Provide the [X, Y] coordinate of the cell's center where the given text is located.  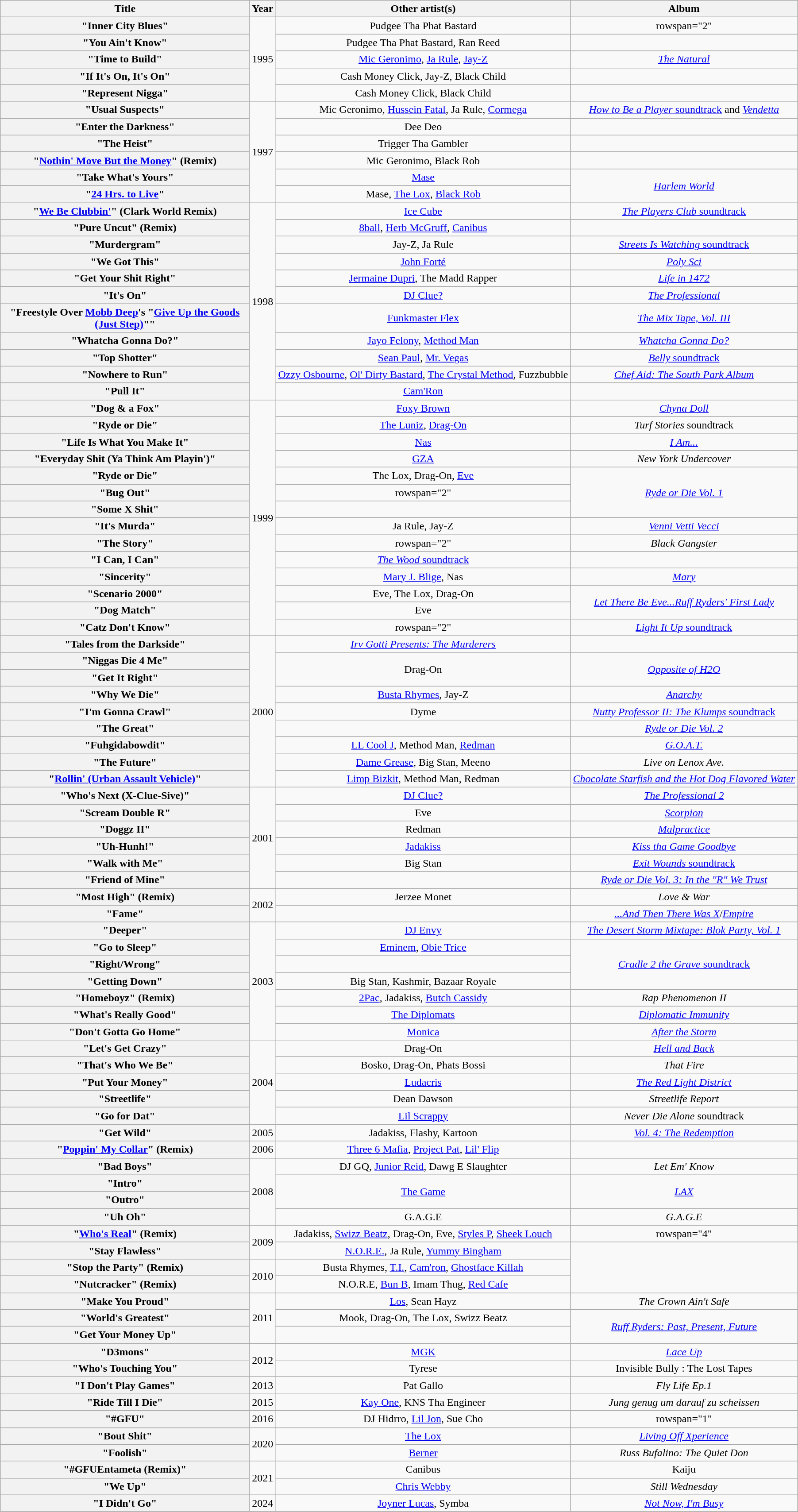
Let There Be Eve...Ruff Ryders' First Lady [684, 602]
"Most High" (Remix) [125, 897]
Life in 1472 [684, 278]
Venni Vetti Vecci [684, 526]
Streetlife Report [684, 1099]
"Stop the Party" (Remix) [125, 1267]
Lil Scrappy [423, 1116]
Lace Up [684, 1352]
"Murdergram" [125, 245]
Limp Bizkit, Method Man, Redman [423, 779]
Fly Life Ep.1 [684, 1385]
Jadakiss, Flashy, Kartoon [423, 1133]
"It's Murda" [125, 526]
"The Future" [125, 762]
Berner [423, 1453]
"Foolish" [125, 1453]
"Stay Flawless" [125, 1250]
Ryde or Die Vol. 3: In the "R" We Trust [684, 880]
Canibus [423, 1470]
Chef Aid: The South Park Album [684, 374]
"Scream Double R" [125, 813]
Tyrese [423, 1369]
MGK [423, 1352]
"Intro" [125, 1183]
Mic Geronimo, Ja Rule, Jay-Z [423, 59]
...And Then There Was X/Empire [684, 914]
"I'm Gonna Crawl" [125, 711]
Other artist(s) [423, 9]
"Tales from the Darkside" [125, 644]
The Mix Tape, Vol. III [684, 318]
GZA [423, 459]
"Streetlife" [125, 1099]
Live on Lenox Ave. [684, 762]
"The Story" [125, 543]
Dame Grease, Big Stan, Meeno [423, 762]
Opposite of H2O [684, 669]
Jung genug um darauf zu scheissen [684, 1402]
Jermaine Dupri, The Madd Rapper [423, 278]
Harlem World [684, 185]
"Pure Uncut" (Remix) [125, 228]
The Wood soundtrack [423, 560]
"Homeboyz" (Remix) [125, 998]
New York Undercover [684, 459]
Big Stan, Kashmir, Bazaar Royale [423, 981]
Monica [423, 1032]
Not Now, I'm Busy [684, 1503]
2024 [263, 1503]
The Natural [684, 59]
Irv Gotti Presents: The Murderers [423, 644]
"Doggz II" [125, 829]
2003 [263, 981]
2002 [263, 905]
"Sincerity" [125, 577]
"Getting Down" [125, 981]
"Who's Real" (Remix) [125, 1234]
The Lox [423, 1436]
"Everyday Shit (Ya Think Am Playin')" [125, 459]
"You Ain't Know" [125, 42]
"Life Is What You Make It" [125, 442]
John Forté [423, 262]
After the Storm [684, 1032]
Ozzy Osbourne, Ol' Dirty Bastard, The Crystal Method, Fuzzbubble [423, 374]
"#GFU" [125, 1419]
"Pull It" [125, 391]
Jerzee Monet [423, 897]
Light It Up soundtrack [684, 627]
Eminem, Obie Trice [423, 947]
Nutty Professor II: The Klumps soundtrack [684, 711]
"Uh Oh" [125, 1217]
8ball, Herb McGruff, Canibus [423, 228]
"Go for Dat" [125, 1116]
"We Got This" [125, 262]
2Pac, Jadakiss, Butch Cassidy [423, 998]
Diplomatic Immunity [684, 1014]
Big Stan [423, 863]
2005 [263, 1133]
Cam'Ron [423, 391]
2009 [263, 1242]
Dyme [423, 711]
"It's On" [125, 295]
The Professional 2 [684, 796]
Mic Geronimo, Black Rob [423, 160]
Eve, The Lox, Drag-On [423, 594]
Mary [684, 577]
"Nothin' Move But the Money" (Remix) [125, 160]
Mic Geronimo, Hussein Fatal, Ja Rule, Cormega [423, 110]
DJ GQ, Junior Reid, Dawg E Slaughter [423, 1166]
"That's Who We Be" [125, 1065]
rowspan="4" [684, 1234]
Chris Webby [423, 1486]
Russ Bufalino: The Quiet Don [684, 1453]
Album [684, 9]
Pat Gallo [423, 1385]
G.O.A.T. [684, 745]
Busta Rhymes, T.I., Cam'ron, Ghostface Killah [423, 1267]
Living Off Xperience [684, 1436]
N.O.R.E., Ja Rule, Yummy Bingham [423, 1250]
DJ Hidrro, Lil Jon, Sue Cho [423, 1419]
2011 [263, 1318]
"Time to Build" [125, 59]
"World's Greatest" [125, 1318]
"Freestyle Over Mobb Deep's "Give Up the Goods (Just Step)"" [125, 318]
Busta Rhymes, Jay-Z [423, 694]
"24 Hrs. to Live" [125, 194]
"Usual Suspects" [125, 110]
Ja Rule, Jay-Z [423, 526]
Ryde or Die Vol. 2 [684, 728]
Mary J. Blige, Nas [423, 577]
Three 6 Mafia, Project Pat, Lil' Flip [423, 1149]
"I Can, I Can" [125, 560]
I Am... [684, 442]
"Who's Touching You" [125, 1369]
"Make You Proud" [125, 1301]
Poly Sci [684, 262]
"Inner City Blues" [125, 26]
"Get It Right" [125, 678]
"Walk with Me" [125, 863]
Mase [423, 177]
Jadakiss [423, 846]
"Top Shotter" [125, 358]
Title [125, 9]
"Bug Out" [125, 493]
"Deeper" [125, 930]
The Professional [684, 295]
"If It's On, It's On" [125, 76]
Belly soundtrack [684, 358]
Chyna Doll [684, 408]
N.O.R.E, Bun B, Imam Thug, Red Cafe [423, 1284]
"I Don't Play Games" [125, 1385]
"Friend of Mine" [125, 880]
2001 [263, 838]
"#GFUEntameta (Remix)" [125, 1470]
The Desert Storm Mixtape: Blok Party, Vol. 1 [684, 930]
2012 [263, 1360]
"Catz Don't Know" [125, 627]
That Fire [684, 1065]
Mook, Drag-On, The Lox, Swizz Beatz [423, 1318]
Rap Phenomenon II [684, 998]
"Whatcha Gonna Do?" [125, 341]
How to Be a Player soundtrack and Vendetta [684, 110]
Ludacris [423, 1082]
2013 [263, 1385]
rowspan="1" [684, 1419]
Year [263, 9]
Jadakiss, Swizz Beatz, Drag-On, Eve, Styles P, Sheek Louch [423, 1234]
"Fuhgidabowdit" [125, 745]
"Nutcracker" (Remix) [125, 1284]
2006 [263, 1149]
1999 [263, 518]
Cash Money Click, Black Child [423, 93]
1998 [263, 301]
Foxy Brown [423, 408]
"Niggas Die 4 Me" [125, 661]
"Get Your Shit Right" [125, 278]
Ruff Ryders: Past, Present, Future [684, 1327]
The Crown Ain't Safe [684, 1301]
"Take What's Yours" [125, 177]
2015 [263, 1402]
LAX [684, 1192]
Sean Paul, Mr. Vegas [423, 358]
"Ride Till I Die" [125, 1402]
Cash Money Click, Jay-Z, Black Child [423, 76]
"Nowhere to Run" [125, 374]
Streets Is Watching soundtrack [684, 245]
"Don't Gotta Go Home" [125, 1032]
Black Gangster [684, 543]
Redman [423, 829]
"Dog & a Fox" [125, 408]
Anarchy [684, 694]
Ice Cube [423, 211]
"Right/Wrong" [125, 964]
Let Em' Know [684, 1166]
The Luniz, Drag-On [423, 425]
2020 [263, 1444]
"Outro" [125, 1200]
The Red Light District [684, 1082]
"D3mons" [125, 1352]
Scorpion [684, 813]
"Represent Nigga" [125, 93]
LL Cool J, Method Man, Redman [423, 745]
Pudgee Tha Phat Bastard [423, 26]
"Go to Sleep" [125, 947]
DJ Envy [423, 930]
Dee Deo [423, 127]
2000 [263, 712]
"Poppin' My Collar" (Remix) [125, 1149]
2016 [263, 1419]
"Put Your Money" [125, 1082]
"Scenario 2000" [125, 594]
"Fame" [125, 914]
Invisible Bully : The Lost Tapes [684, 1369]
Jay-Z, Ja Rule [423, 245]
"Let's Get Crazy" [125, 1049]
Kay One, KNS Tha Engineer [423, 1402]
Never Die Alone soundtrack [684, 1116]
"Rollin' (Urban Assault Vehicle)" [125, 779]
Malpractice [684, 829]
Los, Sean Hayz [423, 1301]
Kiss tha Game Goodbye [684, 846]
The Players Club soundtrack [684, 211]
"The Heist" [125, 143]
Whatcha Gonna Do? [684, 341]
Ryde or Die Vol. 1 [684, 492]
Still Wednesday [684, 1486]
"Dog Match" [125, 610]
Nas [423, 442]
The Lox, Drag-On, Eve [423, 475]
"We Up" [125, 1486]
Turf Stories soundtrack [684, 425]
"What's Really Good" [125, 1014]
Hell and Back [684, 1049]
The Diplomats [423, 1014]
"I Didn't Go" [125, 1503]
Dean Dawson [423, 1099]
"Why We Die" [125, 694]
"Some X Shit" [125, 509]
"Get Wild" [125, 1133]
Love & War [684, 897]
Chocolate Starfish and the Hot Dog Flavored Water [684, 779]
"Bout Shit" [125, 1436]
Funkmaster Flex [423, 318]
1995 [263, 59]
Cradle 2 the Grave soundtrack [684, 964]
Vol. 4: The Redemption [684, 1133]
"Who's Next (X-Clue-Sive)" [125, 796]
Mase, The Lox, Black Rob [423, 194]
Jayo Felony, Method Man [423, 341]
1997 [263, 152]
2008 [263, 1192]
The Game [423, 1192]
"The Great" [125, 728]
Trigger Tha Gambler [423, 143]
"Enter the Darkness" [125, 127]
Bosko, Drag-On, Phats Bossi [423, 1065]
"We Be Clubbin'" (Clark World Remix) [125, 211]
"Uh-Hunh!" [125, 846]
2004 [263, 1082]
2010 [263, 1276]
"Get Your Money Up" [125, 1335]
Kaiju [684, 1470]
"Bad Boys" [125, 1166]
2021 [263, 1478]
Exit Wounds soundtrack [684, 863]
Pudgee Tha Phat Bastard, Ran Reed [423, 42]
Joyner Lucas, Symba [423, 1503]
